Locate the cell with the specified text and output its [x, y] center coordinate. 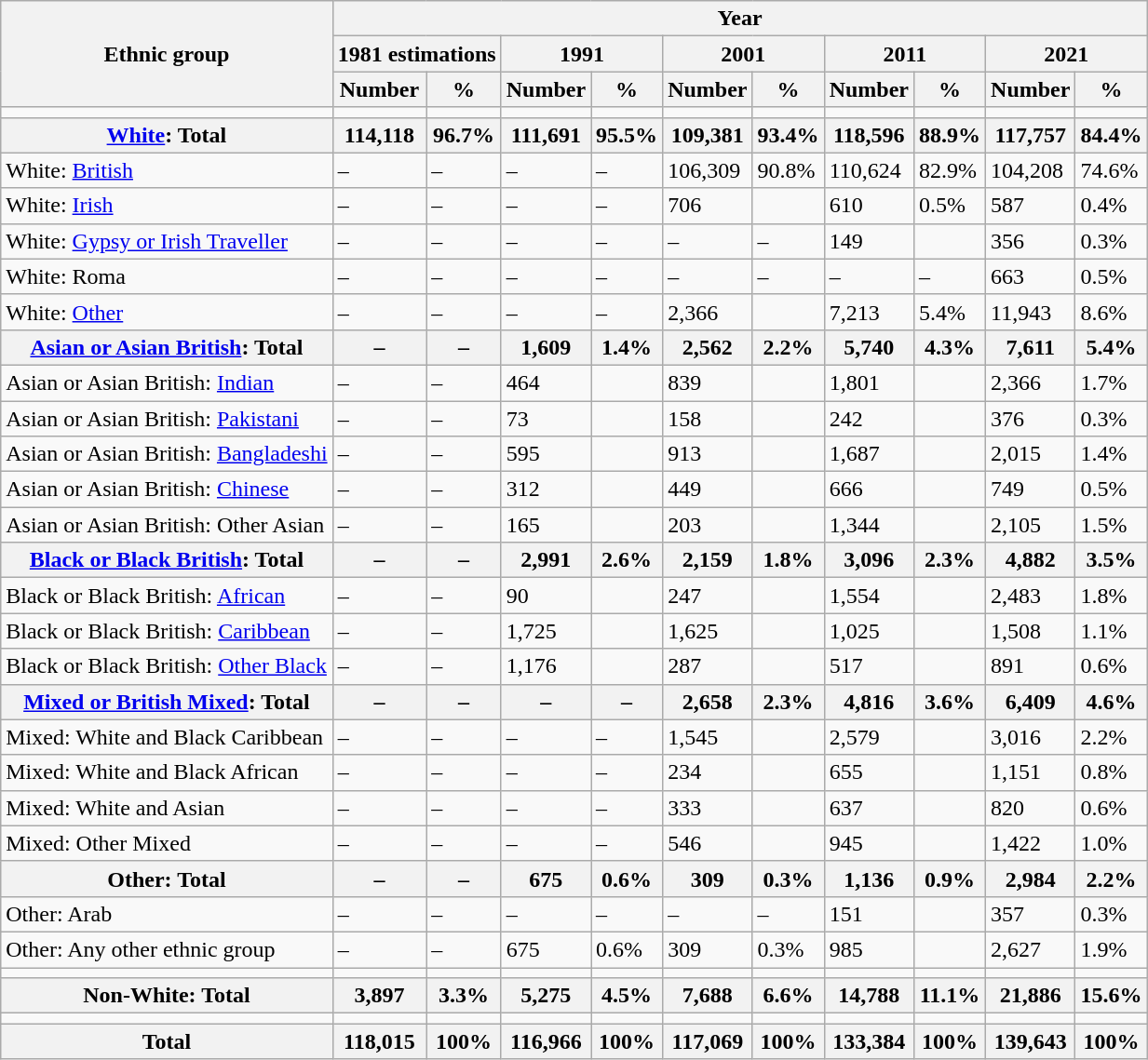
2,991 [546, 560]
1.9% [1112, 949]
839 [708, 382]
0.8% [1112, 772]
4.6% [1112, 702]
4.3% [950, 347]
158 [708, 418]
82.9% [950, 170]
1991 [581, 54]
655 [869, 772]
2,627 [1031, 949]
6.6% [788, 996]
356 [1031, 241]
1,609 [546, 347]
1,687 [869, 454]
104,208 [1031, 170]
90.8% [788, 170]
3.3% [464, 996]
Black or Black British: Total [167, 560]
1,801 [869, 382]
546 [708, 843]
118,015 [380, 1041]
1,151 [1031, 772]
247 [708, 596]
2,984 [1031, 879]
Mixed: Other Mixed [167, 843]
1,422 [1031, 843]
110,624 [869, 170]
111,691 [546, 135]
139,643 [1031, 1041]
2021 [1067, 54]
Asian or Asian British: Other Asian [167, 525]
663 [1031, 276]
637 [869, 808]
2011 [905, 54]
14,788 [869, 996]
357 [1031, 914]
449 [708, 490]
Black or Black British: African [167, 596]
8.6% [1112, 312]
White: Roma [167, 276]
1,625 [708, 631]
376 [1031, 418]
3,096 [869, 560]
96.7% [464, 135]
706 [708, 206]
117,069 [708, 1041]
1,508 [1031, 631]
5,275 [546, 996]
7,213 [869, 312]
149 [869, 241]
587 [1031, 206]
333 [708, 808]
Other: Arab [167, 914]
90 [546, 596]
610 [869, 206]
84.4% [1112, 135]
White: Other [167, 312]
Total [167, 1041]
3.5% [1112, 560]
913 [708, 454]
4,882 [1031, 560]
95.5% [628, 135]
666 [869, 490]
5,740 [869, 347]
464 [546, 382]
117,757 [1031, 135]
2,159 [708, 560]
1.5% [1112, 525]
945 [869, 843]
116,966 [546, 1041]
Mixed: White and Black Caribbean [167, 737]
1.7% [1112, 382]
517 [869, 666]
Asian or Asian British: Bangladeshi [167, 454]
Black or Black British: Caribbean [167, 631]
1.1% [1112, 631]
Asian or Asian British: Indian [167, 382]
985 [869, 949]
0.9% [950, 879]
1.0% [1112, 843]
Year [739, 19]
114,118 [380, 135]
1,176 [546, 666]
74.6% [1112, 170]
15.6% [1112, 996]
11,943 [1031, 312]
White: Irish [167, 206]
312 [546, 490]
Other: Total [167, 879]
1,545 [708, 737]
118,596 [869, 135]
Asian or Asian British: Chinese [167, 490]
6,409 [1031, 702]
287 [708, 666]
11.1% [950, 996]
2,015 [1031, 454]
Ethnic group [167, 54]
133,384 [869, 1041]
203 [708, 525]
Asian or Asian British: Pakistani [167, 418]
1,025 [869, 631]
1,554 [869, 596]
0.4% [1112, 206]
2,105 [1031, 525]
1,725 [546, 631]
234 [708, 772]
4,816 [869, 702]
151 [869, 914]
Asian or Asian British: Total [167, 347]
1981 estimations [417, 54]
White: Total [167, 135]
3,897 [380, 996]
2,579 [869, 737]
242 [869, 418]
820 [1031, 808]
2001 [743, 54]
7,611 [1031, 347]
1,344 [869, 525]
749 [1031, 490]
4.5% [628, 996]
1,136 [869, 879]
21,886 [1031, 996]
93.4% [788, 135]
595 [546, 454]
891 [1031, 666]
Other: Any other ethnic group [167, 949]
106,309 [708, 170]
165 [546, 525]
88.9% [950, 135]
3.6% [950, 702]
3,016 [1031, 737]
7,688 [708, 996]
2,483 [1031, 596]
109,381 [708, 135]
Mixed or British Mixed: Total [167, 702]
White: British [167, 170]
2,562 [708, 347]
2.6% [628, 560]
Non-White: Total [167, 996]
Mixed: White and Asian [167, 808]
Mixed: White and Black African [167, 772]
Black or Black British: Other Black [167, 666]
73 [546, 418]
White: Gypsy or Irish Traveller [167, 241]
2,658 [708, 702]
